Detect which cell encompasses the target text, then output its [X, Y] center coordinate. 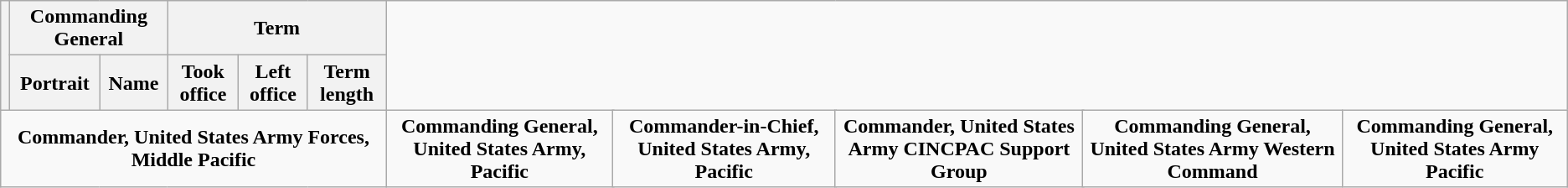
Commanding General, United States Army, Pacific [499, 149]
Term length [347, 82]
Portrait [55, 82]
Commanding General, United States Army Pacific [1454, 149]
Commander, United States Army CINCPAC Support Group [959, 149]
Commanding General, United States Army Western Command [1213, 149]
Name [134, 82]
Took office [203, 82]
Commander, United States Army Forces, Middle Pacific [193, 149]
Left office [273, 82]
Commander-in-Chief, United States Army, Pacific [724, 149]
Commanding General [89, 29]
Term [276, 29]
